Determine the (X, Y) coordinate at the center of the cell enclosing the given text.  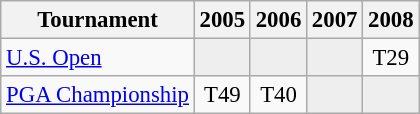
U.S. Open (98, 58)
T29 (391, 58)
T40 (278, 95)
2007 (335, 20)
2005 (222, 20)
PGA Championship (98, 95)
T49 (222, 95)
2006 (278, 20)
Tournament (98, 20)
2008 (391, 20)
